Extract the [x, y] coordinate from the center of the cell holding the provided text.  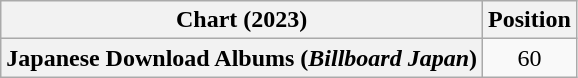
Position [530, 20]
Japanese Download Albums (Billboard Japan) [242, 58]
60 [530, 58]
Chart (2023) [242, 20]
